Scan for the cell matching the given text and deliver its (x, y) coordinate at center. 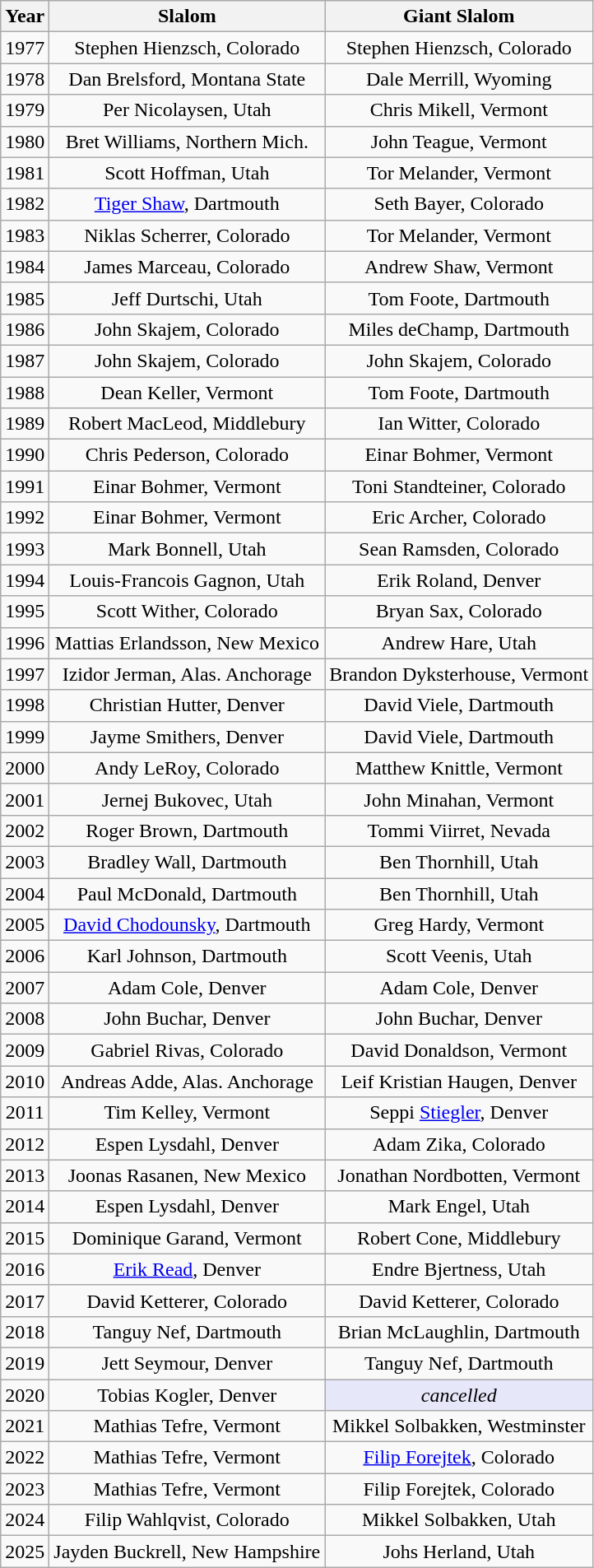
2009 (25, 1050)
1990 (25, 455)
1984 (25, 267)
1983 (25, 235)
Jeff Durtschi, Utah (188, 298)
Dale Merrill, Wyoming (459, 79)
2000 (25, 768)
1977 (25, 48)
Jernej Bukovec, Utah (188, 799)
Dean Keller, Vermont (188, 393)
Roger Brown, Dartmouth (188, 831)
Matthew Knittle, Vermont (459, 768)
Robert MacLeod, Middlebury (188, 424)
Gabriel Rivas, Colorado (188, 1050)
2013 (25, 1175)
Brandon Dyksterhouse, Vermont (459, 674)
Bryan Sax, Colorado (459, 612)
2007 (25, 988)
David Donaldson, Vermont (459, 1050)
Mikkel Solbakken, Westminster (459, 1426)
1991 (25, 486)
1979 (25, 110)
John Teague, Vermont (459, 142)
2003 (25, 862)
Tim Kelley, Vermont (188, 1113)
Dominique Garand, Vermont (188, 1238)
Andrew Shaw, Vermont (459, 267)
Niklas Scherrer, Colorado (188, 235)
Giant Slalom (459, 16)
1997 (25, 674)
Erik Roland, Denver (459, 580)
Mark Engel, Utah (459, 1207)
Per Nicolaysen, Utah (188, 110)
1992 (25, 518)
Dan Brelsford, Montana State (188, 79)
Sean Ramsden, Colorado (459, 549)
2006 (25, 956)
Christian Hutter, Denver (188, 705)
2018 (25, 1332)
2010 (25, 1082)
1994 (25, 580)
Scott Wither, Colorado (188, 612)
James Marceau, Colorado (188, 267)
2012 (25, 1144)
John Minahan, Vermont (459, 799)
2002 (25, 831)
1996 (25, 643)
Slalom (188, 16)
Jayme Smithers, Denver (188, 737)
2025 (25, 1552)
Seth Bayer, Colorado (459, 204)
2016 (25, 1269)
1998 (25, 705)
Mattias Erlandsson, New Mexico (188, 643)
1980 (25, 142)
David Chodounsky, Dartmouth (188, 925)
Mikkel Solbakken, Utah (459, 1520)
2021 (25, 1426)
Bradley Wall, Dartmouth (188, 862)
Andrew Hare, Utah (459, 643)
Eric Archer, Colorado (459, 518)
Toni Standteiner, Colorado (459, 486)
Jett Seymour, Denver (188, 1363)
Izidor Jerman, Alas. Anchorage (188, 674)
2019 (25, 1363)
1982 (25, 204)
Year (25, 16)
Chris Mikell, Vermont (459, 110)
Paul McDonald, Dartmouth (188, 893)
Tobias Kogler, Denver (188, 1395)
2001 (25, 799)
1999 (25, 737)
Johs Herland, Utah (459, 1552)
Scott Hoffman, Utah (188, 173)
2008 (25, 1019)
1978 (25, 79)
2024 (25, 1520)
2005 (25, 925)
1981 (25, 173)
Tommi Viirret, Nevada (459, 831)
Scott Veenis, Utah (459, 956)
Mark Bonnell, Utah (188, 549)
Louis-Francois Gagnon, Utah (188, 580)
Chris Pederson, Colorado (188, 455)
Karl Johnson, Dartmouth (188, 956)
Joonas Rasanen, New Mexico (188, 1175)
1986 (25, 329)
Brian McLaughlin, Dartmouth (459, 1332)
Ian Witter, Colorado (459, 424)
Leif Kristian Haugen, Denver (459, 1082)
1989 (25, 424)
Bret Williams, Northern Mich. (188, 142)
Greg Hardy, Vermont (459, 925)
Jayden Buckrell, New Hampshire (188, 1552)
1987 (25, 361)
Jonathan Nordbotten, Vermont (459, 1175)
Erik Read, Denver (188, 1269)
Tiger Shaw, Dartmouth (188, 204)
2015 (25, 1238)
2014 (25, 1207)
Andreas Adde, Alas. Anchorage (188, 1082)
1993 (25, 549)
2017 (25, 1300)
Seppi Stiegler, Denver (459, 1113)
1988 (25, 393)
2020 (25, 1395)
2022 (25, 1458)
Endre Bjertness, Utah (459, 1269)
Robert Cone, Middlebury (459, 1238)
1995 (25, 612)
2023 (25, 1489)
Adam Zika, Colorado (459, 1144)
Miles deChamp, Dartmouth (459, 329)
Andy LeRoy, Colorado (188, 768)
2004 (25, 893)
Filip Wahlqvist, Colorado (188, 1520)
cancelled (459, 1395)
2011 (25, 1113)
1985 (25, 298)
